Extract the (X, Y) coordinate from the center of the cell holding the provided text.  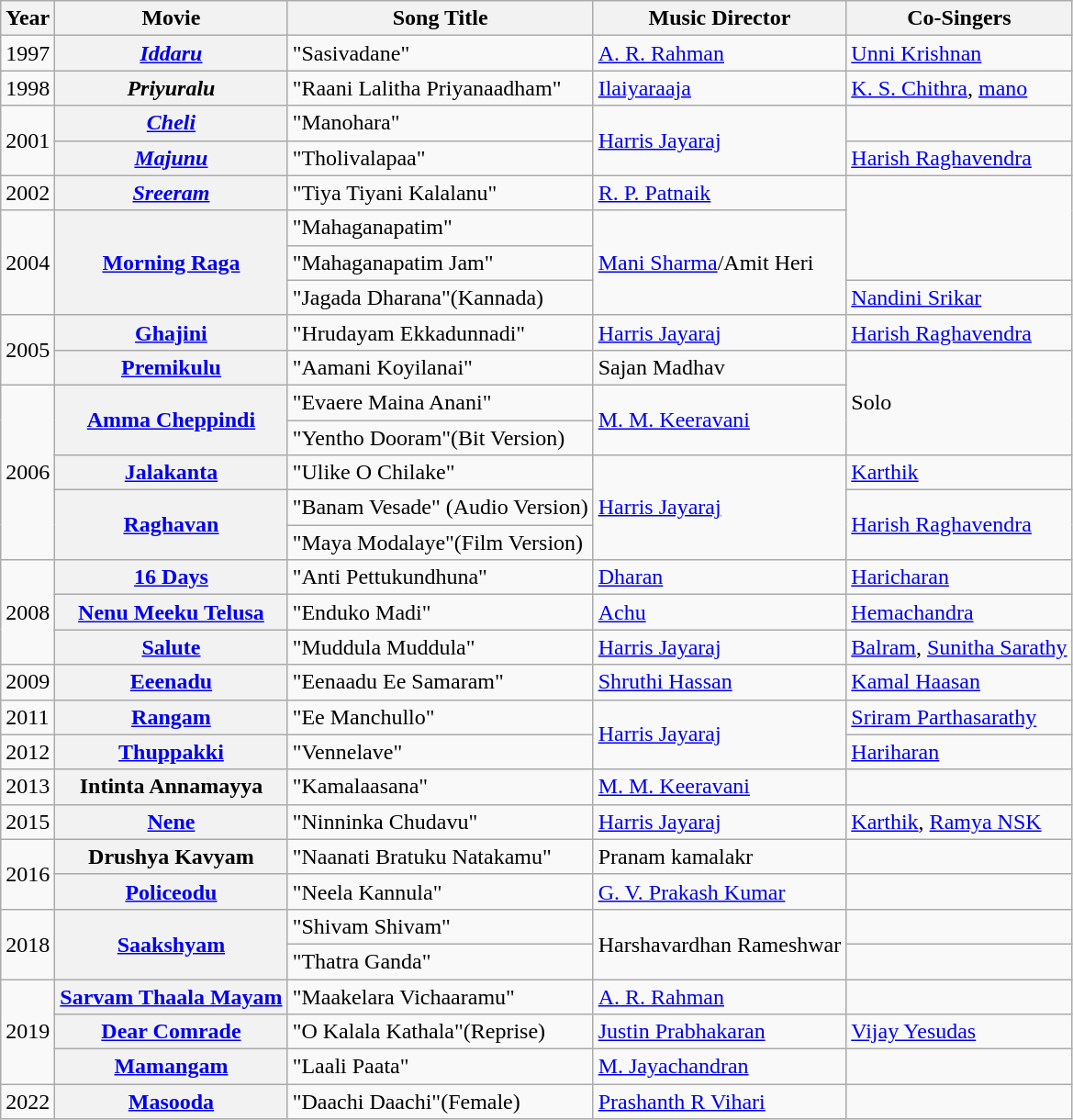
"Ulike O Chilake" (441, 473)
16 Days (171, 577)
2013 (28, 787)
"Ninninka Chudavu" (441, 822)
Year (28, 18)
M. Jayachandran (720, 1067)
"Vennelave" (441, 752)
Unni Krishnan (959, 53)
Nandini Srikar (959, 297)
Intinta Annamayya (171, 787)
Masooda (171, 1102)
2002 (28, 193)
"Raani Lalitha Priyanaadham" (441, 88)
"Hrudayam Ekkadunnadi" (441, 332)
Priyuralu (171, 88)
Karthik, Ramya NSK (959, 822)
"Mahaganapatim Jam" (441, 263)
G. V. Prakash Kumar (720, 891)
"Maya Modalaye"(Film Version) (441, 543)
Song Title (441, 18)
Sajan Madhav (720, 367)
2022 (28, 1102)
"Aamani Koyilanai" (441, 367)
Ghajini (171, 332)
"Naanati Bratuku Natakamu" (441, 857)
2018 (28, 944)
Vijay Yesudas (959, 1032)
Thuppakki (171, 752)
Nenu Meeku Telusa (171, 612)
Haricharan (959, 577)
Raghavan (171, 525)
1997 (28, 53)
Eeenadu (171, 682)
Music Director (720, 18)
"Banam Vesade" (Audio Version) (441, 508)
Dharan (720, 577)
Jalakanta (171, 473)
2011 (28, 717)
Co-Singers (959, 18)
"Yentho Dooram"(Bit Version) (441, 438)
K. S. Chithra, mano (959, 88)
Cheli (171, 123)
"Neela Kannula" (441, 891)
"Daachi Daachi"(Female) (441, 1102)
Karthik (959, 473)
R. P. Patnaik (720, 193)
"Anti Pettukundhuna" (441, 577)
Prashanth R Vihari (720, 1102)
Solo (959, 402)
Justin Prabhakaran (720, 1032)
"Muddula Muddula" (441, 647)
"Thatra Ganda" (441, 961)
2019 (28, 1031)
"Sasivadane" (441, 53)
"O Kalala Kathala"(Reprise) (441, 1032)
Achu (720, 612)
"Tholivalapaa" (441, 158)
2006 (28, 472)
Sarvam Thaala Mayam (171, 996)
"Manohara" (441, 123)
Harshavardhan Rameshwar (720, 944)
Sreeram (171, 193)
2016 (28, 874)
Rangam (171, 717)
"Jagada Dharana"(Kannada) (441, 297)
Majunu (171, 158)
1998 (28, 88)
Amma Cheppindi (171, 420)
2015 (28, 822)
"Eenaadu Ee Samaram" (441, 682)
2012 (28, 752)
"Kamalaasana" (441, 787)
"Maakelara Vichaaramu" (441, 996)
"Ee Manchullo" (441, 717)
2004 (28, 263)
Movie (171, 18)
Salute (171, 647)
2008 (28, 612)
Hemachandra (959, 612)
Ilaiyaraaja (720, 88)
"Enduko Madi" (441, 612)
2009 (28, 682)
"Mahaganapatim" (441, 228)
"Tiya Tiyani Kalalanu" (441, 193)
Saakshyam (171, 944)
Premikulu (171, 367)
Iddaru (171, 53)
Policeodu (171, 891)
Pranam kamalakr (720, 857)
Hariharan (959, 752)
"Laali Paata" (441, 1067)
Dear Comrade (171, 1032)
Drushya Kavyam (171, 857)
Balram, Sunitha Sarathy (959, 647)
Kamal Haasan (959, 682)
Sriram Parthasarathy (959, 717)
Shruthi Hassan (720, 682)
Nene (171, 822)
"Shivam Shivam" (441, 926)
Mamangam (171, 1067)
2001 (28, 140)
Mani Sharma/Amit Heri (720, 263)
Morning Raga (171, 263)
2005 (28, 350)
"Evaere Maina Anani" (441, 402)
